Capture the cell that displays the provided text and extract its (x, y) central coordinate. 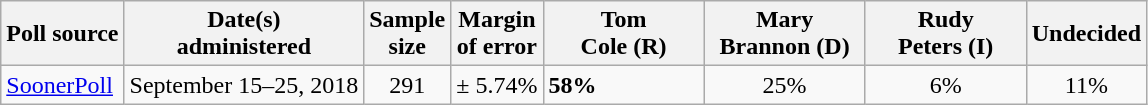
MaryBrannon (D) (784, 34)
SoonerPoll (62, 85)
Poll source (62, 34)
6% (946, 85)
September 15–25, 2018 (244, 85)
RudyPeters (I) (946, 34)
TomCole (R) (624, 34)
11% (1086, 85)
25% (784, 85)
Date(s)administered (244, 34)
Marginof error (497, 34)
Samplesize (408, 34)
58% (624, 85)
± 5.74% (497, 85)
Undecided (1086, 34)
291 (408, 85)
